Identify which cell holds the provided text, then report its [X, Y] central coordinate. 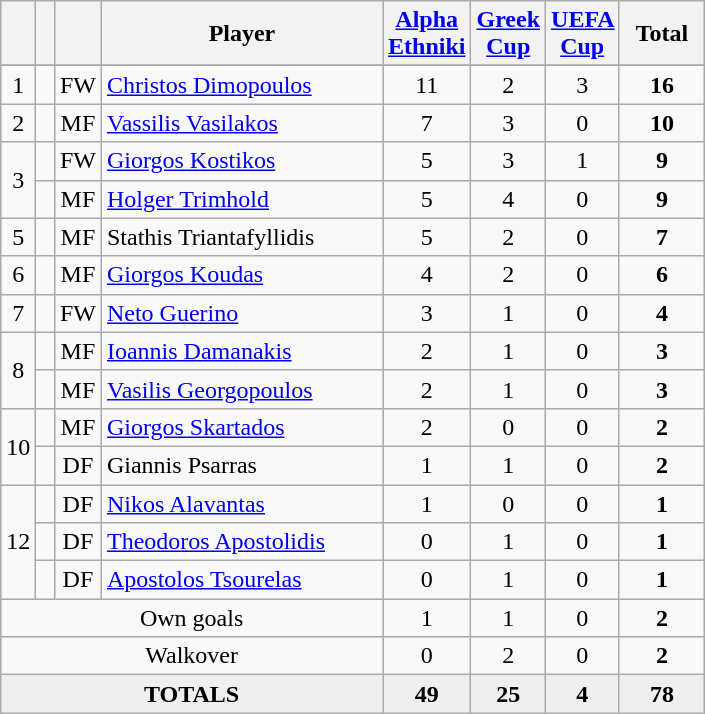
Giannis Psarras [242, 465]
12 [18, 541]
TOTALS [192, 694]
Player [242, 34]
25 [508, 694]
Nikos Alavantas [242, 503]
Total [662, 34]
8 [18, 370]
Ioannis Damanakis [242, 351]
Own goals [192, 618]
49 [426, 694]
Giorgos Skartados [242, 427]
11 [426, 85]
Christos Dimopoulos [242, 85]
Vasilis Georgopoulos [242, 389]
78 [662, 694]
Theodoros Apostolidis [242, 542]
Neto Guerino [242, 313]
Walkover [192, 656]
Stathis Triantafyllidis [242, 237]
Apostolos Tsourelas [242, 580]
Greek Cup [508, 34]
Holger Trimhold [242, 199]
UEFA Cup [582, 34]
16 [662, 85]
Giorgos Koudas [242, 275]
Alpha Ethniki [426, 34]
Giorgos Kostikos [242, 161]
Vassilis Vasilakos [242, 123]
